Capture the cell that displays the provided text and extract its (X, Y) central coordinate. 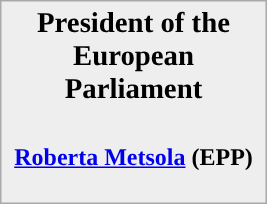
Roberta Metsola (EPP) (133, 170)
President of theEuropean Parliament (133, 55)
